Determine the (X, Y) coordinate at the center of the cell enclosing the given text.  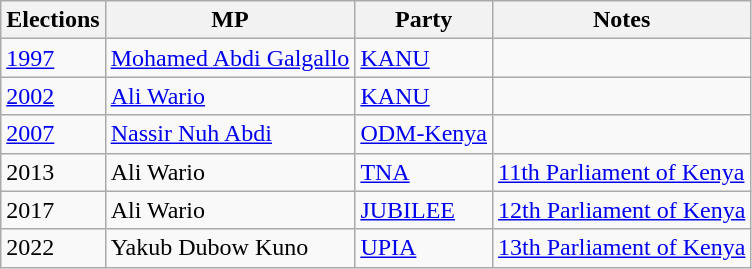
Elections (53, 20)
2013 (53, 172)
ODM-Kenya (424, 134)
Notes (622, 20)
12th Parliament of Kenya (622, 210)
MP (230, 20)
11th Parliament of Kenya (622, 172)
2002 (53, 96)
2017 (53, 210)
Party (424, 20)
Mohamed Abdi Galgallo (230, 58)
TNA (424, 172)
Nassir Nuh Abdi (230, 134)
13th Parliament of Kenya (622, 248)
2022 (53, 248)
2007 (53, 134)
Yakub Dubow Kuno (230, 248)
JUBILEE (424, 210)
1997 (53, 58)
UPIA (424, 248)
